Provide the [X, Y] coordinate of the cell's center where the given text is located.  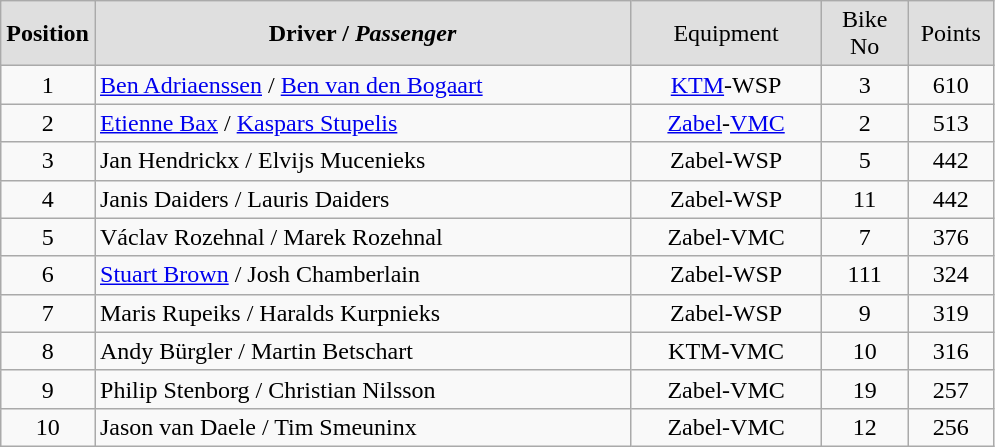
Stuart Brown / Josh Chamberlain [362, 275]
Position [48, 34]
Jan Hendrickx / Elvijs Mucenieks [362, 161]
Equipment [726, 34]
19 [865, 389]
Etienne Bax / Kaspars Stupelis [362, 123]
610 [951, 85]
Janis Daiders / Lauris Daiders [362, 199]
KTM-WSP [726, 85]
Ben Adriaenssen / Ben van den Bogaart [362, 85]
11 [865, 199]
324 [951, 275]
8 [48, 351]
376 [951, 237]
KTM-VMC [726, 351]
Bike No [865, 34]
Driver / Passenger [362, 34]
256 [951, 427]
1 [48, 85]
4 [48, 199]
Jason van Daele / Tim Smeuninx [362, 427]
319 [951, 313]
316 [951, 351]
Václav Rozehnal / Marek Rozehnal [362, 237]
111 [865, 275]
Maris Rupeiks / Haralds Kurpnieks [362, 313]
Points [951, 34]
6 [48, 275]
Andy Bürgler / Martin Betschart [362, 351]
Philip Stenborg / Christian Nilsson [362, 389]
12 [865, 427]
257 [951, 389]
513 [951, 123]
